Identify which cell holds the provided text, then report its [X, Y] central coordinate. 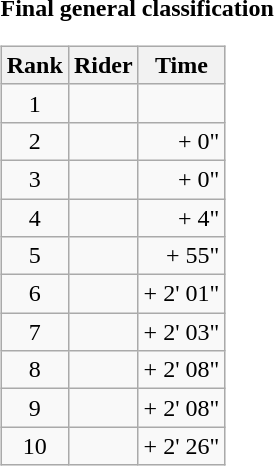
1 [34, 103]
2 [34, 141]
+ 55" [182, 256]
4 [34, 217]
9 [34, 408]
3 [34, 179]
Rank [34, 65]
+ 2' 03" [182, 332]
6 [34, 294]
8 [34, 370]
+ 2' 26" [182, 446]
10 [34, 446]
+ 2' 01" [182, 294]
Rider [103, 65]
Time [182, 65]
+ 4" [182, 217]
7 [34, 332]
5 [34, 256]
